Provide the (x, y) coordinate of the cell's center where the given text is located.  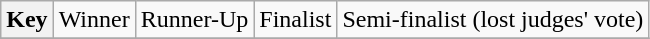
Runner-Up (194, 20)
Finalist (296, 20)
Semi-finalist (lost judges' vote) (493, 20)
Winner (94, 20)
Key (27, 20)
